Return (x, y) of the center of cell containing provided text 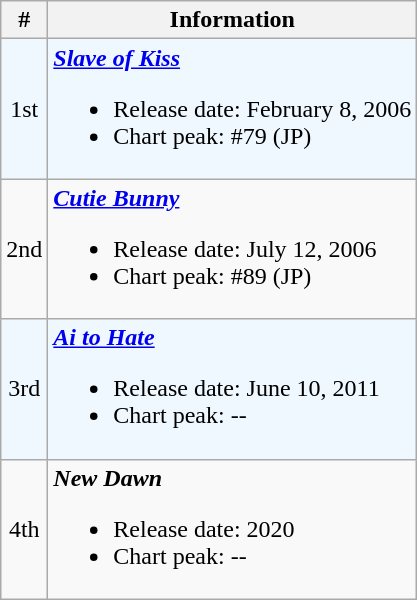
2nd (24, 249)
Cutie BunnyRelease date: July 12, 2006Chart peak: #89 (JP) (232, 249)
Ai to HateRelease date: June 10, 2011Chart peak: -- (232, 389)
# (24, 20)
3rd (24, 389)
4th (24, 529)
New DawnRelease date: 2020Chart peak: -- (232, 529)
Slave of KissRelease date: February 8, 2006Chart peak: #79 (JP) (232, 109)
Information (232, 20)
1st (24, 109)
